Locate the cell with the specified text and output its (x, y) center coordinate. 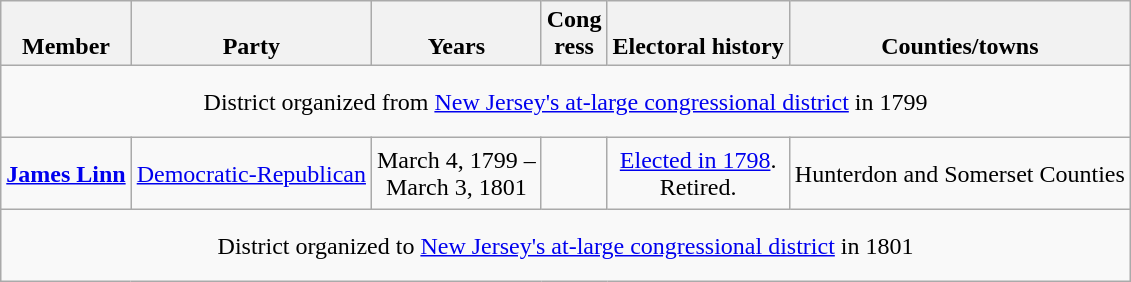
Electoral history (698, 34)
Party (251, 34)
Congress (574, 34)
Elected in 1798.Retired. (698, 174)
District organized to New Jersey's at-large congressional district in 1801 (566, 246)
Democratic-Republican (251, 174)
March 4, 1799 –March 3, 1801 (456, 174)
James Linn (66, 174)
Member (66, 34)
District organized from New Jersey's at-large congressional district in 1799 (566, 102)
Years (456, 34)
Hunterdon and Somerset Counties (960, 174)
Counties/towns (960, 34)
